Pinpoint the cell where the given text exists, returning its (X, Y) midpoint coordinate. 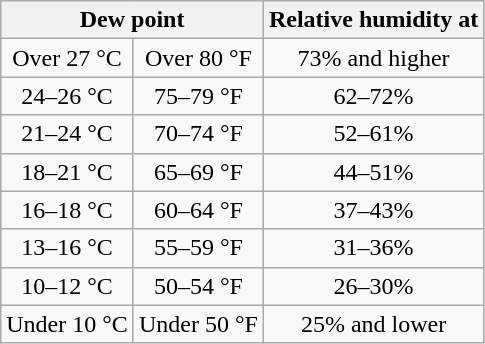
73% and higher (373, 58)
75–79 °F (198, 96)
Over 80 °F (198, 58)
52–61% (373, 134)
24–26 °C (68, 96)
Under 10 °C (68, 324)
10–12 °C (68, 286)
Dew point (132, 20)
65–69 °F (198, 172)
18–21 °C (68, 172)
70–74 °F (198, 134)
44–51% (373, 172)
Relative humidity at (373, 20)
50–54 °F (198, 286)
25% and lower (373, 324)
60–64 °F (198, 210)
Under 50 °F (198, 324)
16–18 °C (68, 210)
37–43% (373, 210)
31–36% (373, 248)
13–16 °C (68, 248)
62–72% (373, 96)
55–59 °F (198, 248)
26–30% (373, 286)
21–24 °C (68, 134)
Over 27 °C (68, 58)
